Return [X, Y] of the center of cell containing provided text 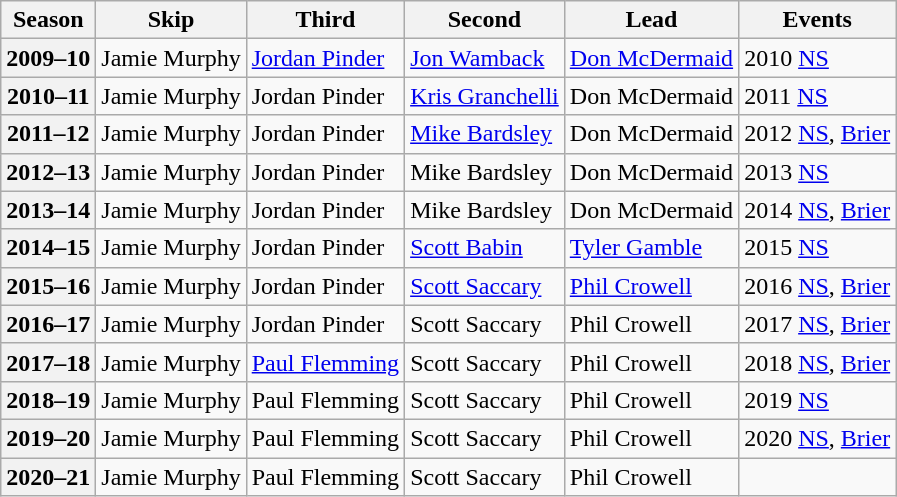
2016 NS, Brier [818, 286]
2014–15 [48, 248]
2020 NS, Brier [818, 438]
2014 NS, Brier [818, 210]
Lead [651, 20]
2011 NS [818, 96]
2012–13 [48, 172]
2015 NS [818, 248]
2010–11 [48, 96]
Tyler Gamble [651, 248]
2009–10 [48, 58]
2017–18 [48, 362]
2019–20 [48, 438]
Second [485, 20]
2013 NS [818, 172]
2017 NS, Brier [818, 324]
Skip [171, 20]
Kris Granchelli [485, 96]
2020–21 [48, 477]
2018–19 [48, 400]
2010 NS [818, 58]
Jon Wamback [485, 58]
2016–17 [48, 324]
Season [48, 20]
2018 NS, Brier [818, 362]
2012 NS, Brier [818, 134]
2019 NS [818, 400]
Events [818, 20]
2011–12 [48, 134]
2013–14 [48, 210]
Scott Babin [485, 248]
2015–16 [48, 286]
Third [325, 20]
